Detect which cell encompasses the target text, then output its (x, y) center coordinate. 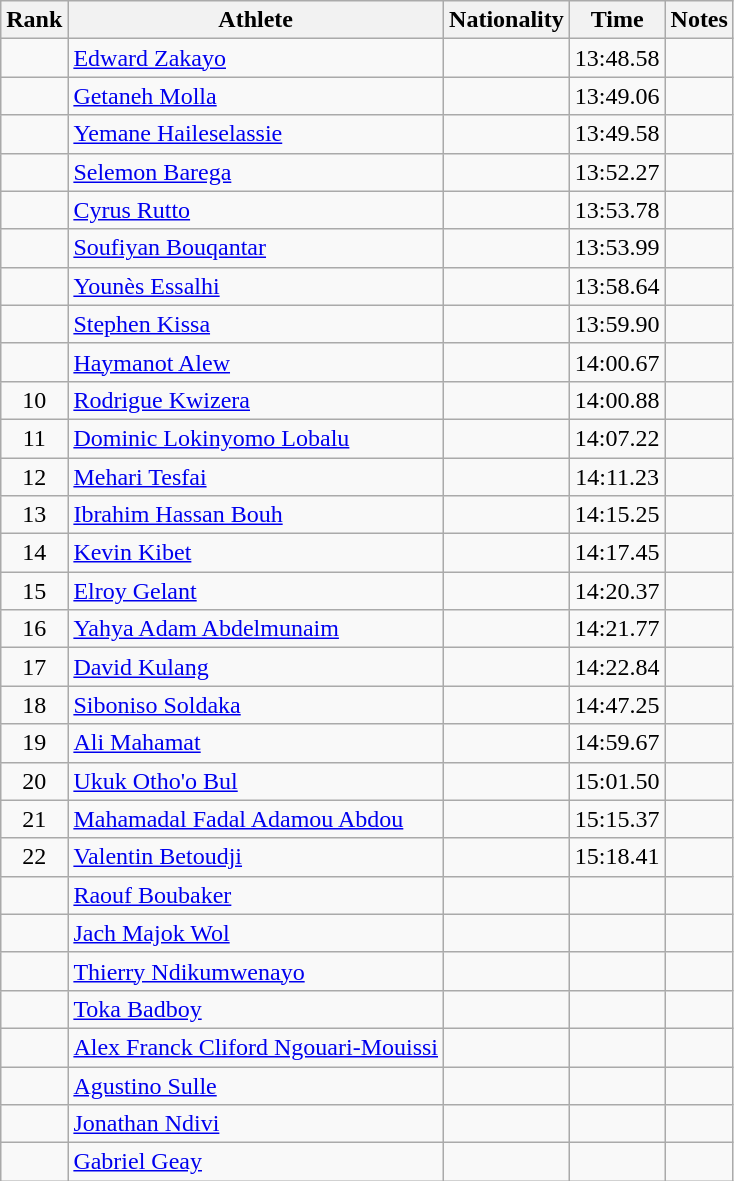
13:53.99 (617, 248)
14:00.88 (617, 400)
Alex Franck Cliford Ngouari-Mouissi (256, 1047)
Siboniso Soldaka (256, 705)
21 (34, 819)
Mehari Tesfai (256, 477)
Toka Badboy (256, 1009)
14:22.84 (617, 667)
Rank (34, 20)
Rodrigue Kwizera (256, 400)
19 (34, 743)
Kevin Kibet (256, 553)
20 (34, 781)
Elroy Gelant (256, 591)
Cyrus Rutto (256, 210)
15:18.41 (617, 857)
14:07.22 (617, 438)
14:59.67 (617, 743)
Yemane Haileselassie (256, 134)
14:11.23 (617, 477)
Jach Majok Wol (256, 933)
Gabriel Geay (256, 1162)
13:59.90 (617, 324)
15:01.50 (617, 781)
Soufiyan Bouqantar (256, 248)
14:00.67 (617, 362)
Valentin Betoudji (256, 857)
17 (34, 667)
Raouf Boubaker (256, 895)
Thierry Ndikumwenayo (256, 971)
14:17.45 (617, 553)
Mahamadal Fadal Adamou Abdou (256, 819)
13:49.06 (617, 96)
22 (34, 857)
14:21.77 (617, 629)
13 (34, 515)
15:15.37 (617, 819)
14:47.25 (617, 705)
13:53.78 (617, 210)
Ibrahim Hassan Bouh (256, 515)
16 (34, 629)
14 (34, 553)
Selemon Barega (256, 172)
13:58.64 (617, 286)
Ali Mahamat (256, 743)
Dominic Lokinyomo Lobalu (256, 438)
13:52.27 (617, 172)
Athlete (256, 20)
14:20.37 (617, 591)
Yahya Adam Abdelmunaim (256, 629)
15 (34, 591)
Ukuk Otho'o Bul (256, 781)
Edward Zakayo (256, 58)
Time (617, 20)
Haymanot Alew (256, 362)
Younès Essalhi (256, 286)
Stephen Kissa (256, 324)
13:49.58 (617, 134)
12 (34, 477)
David Kulang (256, 667)
14:15.25 (617, 515)
13:48.58 (617, 58)
Getaneh Molla (256, 96)
Notes (699, 20)
Nationality (507, 20)
18 (34, 705)
10 (34, 400)
Agustino Sulle (256, 1085)
Jonathan Ndivi (256, 1124)
11 (34, 438)
